Return [X, Y] of the center of cell containing provided text 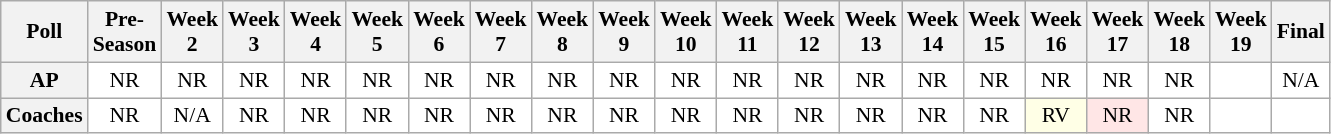
Week18 [1179, 32]
Week12 [809, 32]
Week7 [501, 32]
Week17 [1118, 32]
Week11 [748, 32]
Week3 [254, 32]
Pre-Season [125, 32]
AP [44, 80]
Week14 [933, 32]
Poll [44, 32]
Week8 [562, 32]
RV [1056, 116]
Week5 [377, 32]
Week15 [994, 32]
Coaches [44, 116]
Week19 [1241, 32]
Week16 [1056, 32]
Week9 [624, 32]
Week6 [439, 32]
Week10 [686, 32]
Week4 [316, 32]
Final [1301, 32]
Week2 [192, 32]
Week13 [871, 32]
